Scan for the cell matching the given text and deliver its (x, y) coordinate at center. 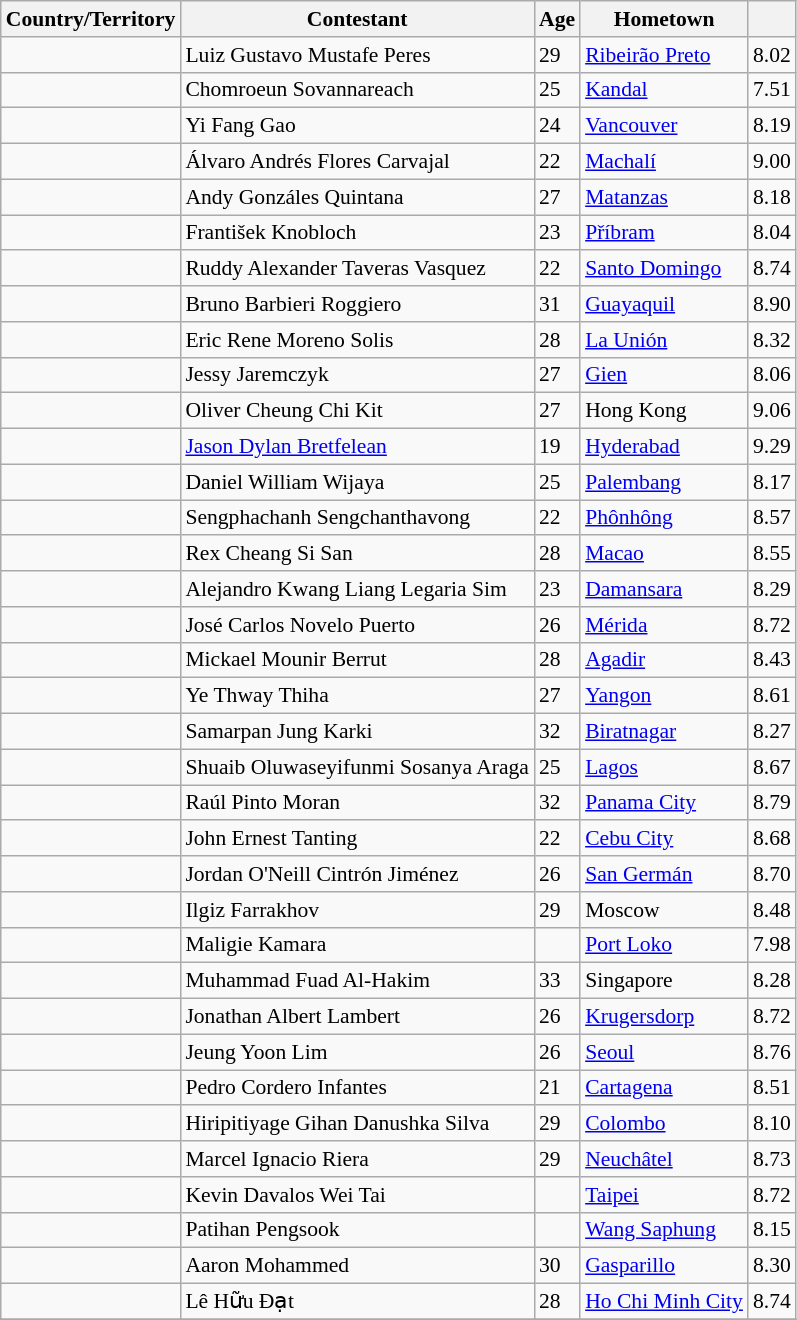
Jason Dylan Bretfelean (357, 447)
8.02 (772, 55)
Hiripitiyage Gihan Danushka Silva (357, 1124)
Chomroeun Sovannareach (357, 90)
8.70 (772, 874)
8.43 (772, 660)
Cebu City (664, 839)
Palembang (664, 482)
Age (557, 19)
Aaron Mohammed (357, 1266)
Příbram (664, 233)
7.98 (772, 945)
21 (557, 1088)
24 (557, 126)
Damansara (664, 589)
8.55 (772, 554)
Guayaquil (664, 304)
8.61 (772, 696)
Gasparillo (664, 1266)
Yi Fang Gao (357, 126)
19 (557, 447)
Wang Saphung (664, 1230)
8.90 (772, 304)
Rex Cheang Si San (357, 554)
Ye Thway Thiha (357, 696)
Phônhông (664, 518)
Vancouver (664, 126)
Macao (664, 554)
Ribeirão Preto (664, 55)
Hometown (664, 19)
Colombo (664, 1124)
33 (557, 981)
San Germán (664, 874)
Neuchâtel (664, 1159)
Sengphachanh Sengchanthavong (357, 518)
Marcel Ignacio Riera (357, 1159)
Andy Gonzáles Quintana (357, 197)
Kevin Davalos Wei Tai (357, 1195)
Matanzas (664, 197)
8.29 (772, 589)
Oliver Cheung Chi Kit (357, 411)
Country/Territory (91, 19)
Biratnagar (664, 732)
Patihan Pengsook (357, 1230)
8.51 (772, 1088)
8.27 (772, 732)
Contestant (357, 19)
8.19 (772, 126)
Hong Kong (664, 411)
8.18 (772, 197)
Shuaib Oluwaseyifunmi Sosanya Araga (357, 767)
8.67 (772, 767)
Daniel William Wijaya (357, 482)
František Knobloch (357, 233)
José Carlos Novelo Puerto (357, 625)
Samarpan Jung Karki (357, 732)
Jonathan Albert Lambert (357, 1017)
La Unión (664, 340)
8.48 (772, 910)
Jessy Jaremczyk (357, 375)
9.29 (772, 447)
Lê Hữu Đạt (357, 1302)
8.04 (772, 233)
Krugersdorp (664, 1017)
7.51 (772, 90)
Yangon (664, 696)
Moscow (664, 910)
8.15 (772, 1230)
8.57 (772, 518)
9.00 (772, 162)
Lagos (664, 767)
8.32 (772, 340)
Jordan O'Neill Cintrón Jiménez (357, 874)
John Ernest Tanting (357, 839)
8.30 (772, 1266)
Mérida (664, 625)
Kandal (664, 90)
Maligie Kamara (357, 945)
Pedro Cordero Infantes (357, 1088)
Alejandro Kwang Liang Legaria Sim (357, 589)
Panama City (664, 803)
31 (557, 304)
Taipei (664, 1195)
9.06 (772, 411)
Ho Chi Minh City (664, 1302)
Port Loko (664, 945)
8.79 (772, 803)
Mickael Mounir Berrut (357, 660)
Eric Rene Moreno Solis (357, 340)
Seoul (664, 1052)
Hyderabad (664, 447)
Álvaro Andrés Flores Carvajal (357, 162)
Bruno Barbieri Roggiero (357, 304)
Ruddy Alexander Taveras Vasquez (357, 269)
Luiz Gustavo Mustafe Peres (357, 55)
8.06 (772, 375)
8.28 (772, 981)
Santo Domingo (664, 269)
8.73 (772, 1159)
Raúl Pinto Moran (357, 803)
Gien (664, 375)
Machalí (664, 162)
8.17 (772, 482)
30 (557, 1266)
Agadir (664, 660)
Jeung Yoon Lim (357, 1052)
8.76 (772, 1052)
Muhammad Fuad Al-Hakim (357, 981)
Ilgiz Farrakhov (357, 910)
Singapore (664, 981)
Cartagena (664, 1088)
8.68 (772, 839)
8.10 (772, 1124)
